Pinpoint the cell where the given text exists, returning its [x, y] midpoint coordinate. 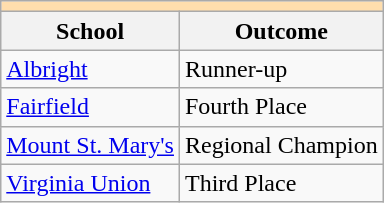
Virginia Union [90, 183]
Fourth Place [281, 107]
Regional Champion [281, 145]
Third Place [281, 183]
Fairfield [90, 107]
Runner-up [281, 69]
School [90, 31]
Mount St. Mary's [90, 145]
Albright [90, 69]
Outcome [281, 31]
